Pinpoint the cell where the given text exists, returning its (x, y) midpoint coordinate. 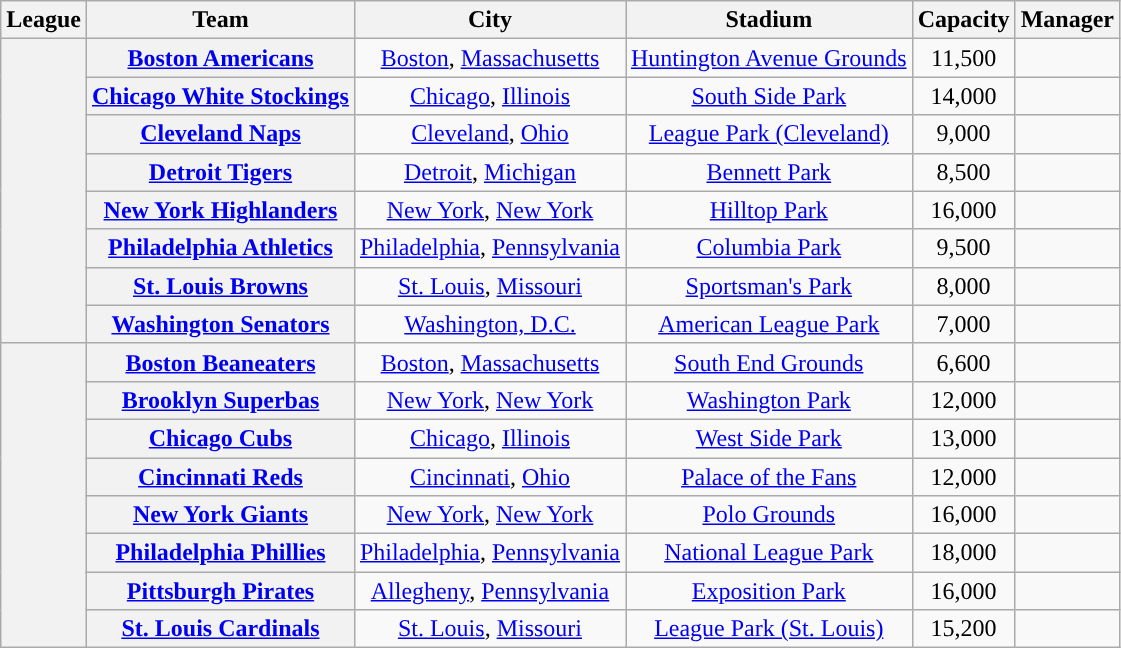
Cleveland Naps (220, 134)
8,000 (964, 286)
13,000 (964, 438)
Allegheny, Pennsylvania (490, 591)
Detroit, Michigan (490, 172)
6,600 (964, 362)
New York Giants (220, 515)
Sportsman's Park (770, 286)
Palace of the Fans (770, 477)
Detroit Tigers (220, 172)
9,000 (964, 134)
National League Park (770, 553)
Cincinnati, Ohio (490, 477)
Team (220, 20)
Columbia Park (770, 248)
11,500 (964, 58)
New York Highlanders (220, 210)
9,500 (964, 248)
West Side Park (770, 438)
South End Grounds (770, 362)
Washington, D.C. (490, 324)
18,000 (964, 553)
Chicago Cubs (220, 438)
Washington Park (770, 400)
League (44, 20)
Washington Senators (220, 324)
Huntington Avenue Grounds (770, 58)
Stadium (770, 20)
Pittsburgh Pirates (220, 591)
Bennett Park (770, 172)
Brooklyn Superbas (220, 400)
Boston Beaneaters (220, 362)
League Park (St. Louis) (770, 629)
South Side Park (770, 96)
Chicago White Stockings (220, 96)
15,200 (964, 629)
Polo Grounds (770, 515)
Manager (1067, 20)
Boston Americans (220, 58)
Philadelphia Athletics (220, 248)
8,500 (964, 172)
Capacity (964, 20)
7,000 (964, 324)
City (490, 20)
Hilltop Park (770, 210)
Philadelphia Phillies (220, 553)
American League Park (770, 324)
14,000 (964, 96)
St. Louis Cardinals (220, 629)
League Park (Cleveland) (770, 134)
St. Louis Browns (220, 286)
Exposition Park (770, 591)
Cincinnati Reds (220, 477)
Cleveland, Ohio (490, 134)
